Output the [X, Y] coordinate of the center of the cell containing the given text.  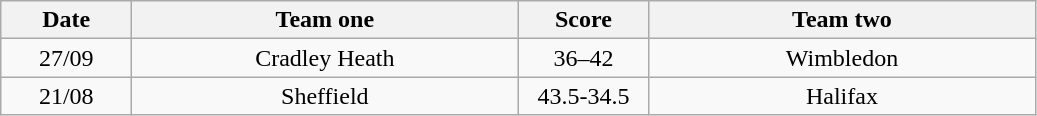
43.5-34.5 [584, 96]
Date [66, 20]
Sheffield [325, 96]
Wimbledon [842, 58]
Team two [842, 20]
27/09 [66, 58]
Halifax [842, 96]
Cradley Heath [325, 58]
36–42 [584, 58]
Team one [325, 20]
Score [584, 20]
21/08 [66, 96]
